For the text-containing cell, return its midpoint in [X, Y] coordinate format. 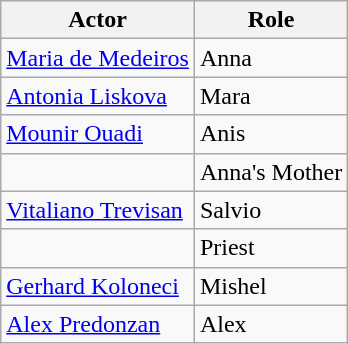
Anna [270, 58]
Mishel [270, 286]
Alex Predonzan [98, 324]
Maria de Medeiros [98, 58]
Role [270, 20]
Vitaliano Trevisan [98, 210]
Alex [270, 324]
Mara [270, 96]
Anis [270, 134]
Gerhard Koloneci [98, 286]
Priest [270, 248]
Actor [98, 20]
Salvio [270, 210]
Mounir Ouadi [98, 134]
Anna's Mother [270, 172]
Antonia Liskova [98, 96]
